Search for the cell housing the specified text and yield its (x, y) center coordinate. 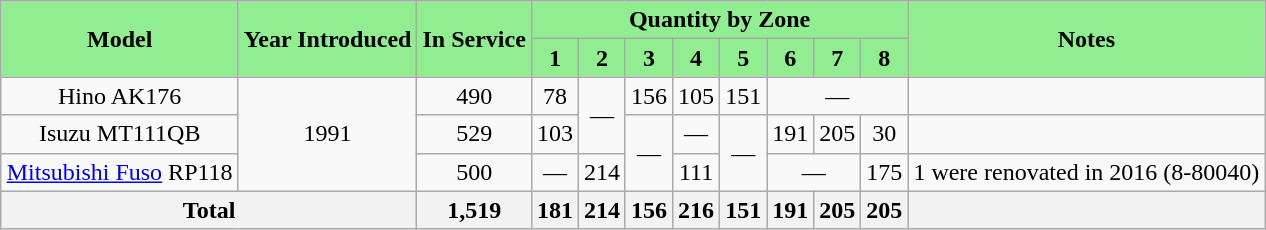
181 (554, 210)
Total (209, 210)
103 (554, 134)
1,519 (474, 210)
5 (744, 58)
4 (696, 58)
In Service (474, 39)
Year Introduced (328, 39)
1991 (328, 134)
78 (554, 96)
111 (696, 172)
Mitsubishi Fuso RP118 (120, 172)
Hino AK176 (120, 96)
Quantity by Zone (719, 20)
7 (838, 58)
Notes (1086, 39)
30 (884, 134)
175 (884, 172)
6 (790, 58)
Model (120, 39)
1 (554, 58)
Isuzu MT111QB (120, 134)
1 were renovated in 2016 (8-80040) (1086, 172)
2 (602, 58)
500 (474, 172)
3 (648, 58)
216 (696, 210)
529 (474, 134)
8 (884, 58)
105 (696, 96)
490 (474, 96)
